Find where the given text appears and provide that cell's center as [X, Y] coordinate. 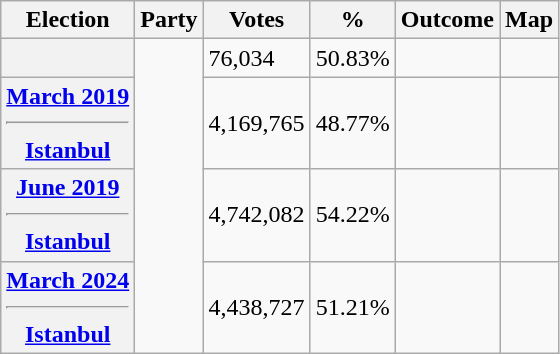
Election [68, 20]
50.83% [352, 58]
Map [530, 20]
Outcome [447, 20]
48.77% [352, 123]
% [352, 20]
76,034 [256, 58]
March 2024Istanbul [68, 307]
54.22% [352, 215]
Votes [256, 20]
51.21% [352, 307]
4,438,727 [256, 307]
June 2019Istanbul [68, 215]
Party [169, 20]
March 2019Istanbul [68, 123]
4,169,765 [256, 123]
4,742,082 [256, 215]
